Find where the given text appears and provide that cell's center as (x, y) coordinate. 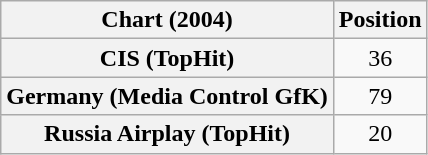
20 (380, 134)
CIS (TopHit) (168, 58)
Germany (Media Control GfK) (168, 96)
36 (380, 58)
79 (380, 96)
Chart (2004) (168, 20)
Russia Airplay (TopHit) (168, 134)
Position (380, 20)
